For the text-containing cell, return its midpoint in [x, y] coordinate format. 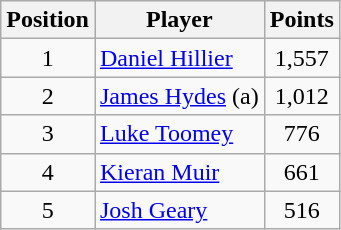
2 [48, 96]
4 [48, 172]
Luke Toomey [179, 134]
James Hydes (a) [179, 96]
Position [48, 20]
776 [302, 134]
5 [48, 210]
Player [179, 20]
3 [48, 134]
Points [302, 20]
516 [302, 210]
Kieran Muir [179, 172]
Josh Geary [179, 210]
1 [48, 58]
1,012 [302, 96]
1,557 [302, 58]
661 [302, 172]
Daniel Hillier [179, 58]
